Pinpoint the cell where the given text exists, returning its (x, y) midpoint coordinate. 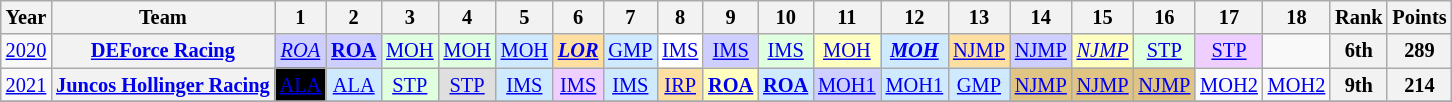
4 (466, 17)
12 (914, 17)
IRP (680, 85)
Rank (1358, 17)
9 (730, 17)
214 (1419, 85)
8 (680, 17)
9th (1358, 85)
Points (1419, 17)
13 (979, 17)
11 (846, 17)
18 (1296, 17)
10 (786, 17)
3 (410, 17)
17 (1228, 17)
2020 (26, 51)
Juncos Hollinger Racing (162, 85)
Year (26, 17)
DEForce Racing (162, 51)
5 (524, 17)
2021 (26, 85)
289 (1419, 51)
Team (162, 17)
15 (1103, 17)
6th (1358, 51)
LOR (578, 51)
14 (1041, 17)
7 (630, 17)
6 (578, 17)
16 (1164, 17)
2 (354, 17)
1 (301, 17)
